Extract the [X, Y] coordinate from the center of the cell holding the provided text.  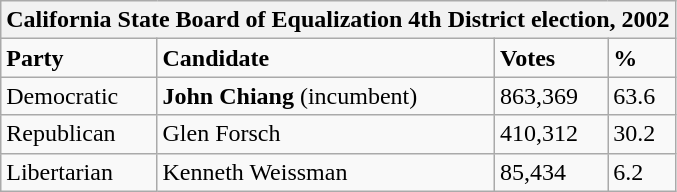
410,312 [552, 134]
Party [79, 58]
California State Board of Equalization 4th District election, 2002 [338, 20]
Candidate [326, 58]
30.2 [642, 134]
Republican [79, 134]
6.2 [642, 172]
Kenneth Weissman [326, 172]
John Chiang (incumbent) [326, 96]
Votes [552, 58]
863,369 [552, 96]
% [642, 58]
Libertarian [79, 172]
85,434 [552, 172]
63.6 [642, 96]
Glen Forsch [326, 134]
Democratic [79, 96]
